Determine the (X, Y) coordinate at the center of the cell enclosing the given text.  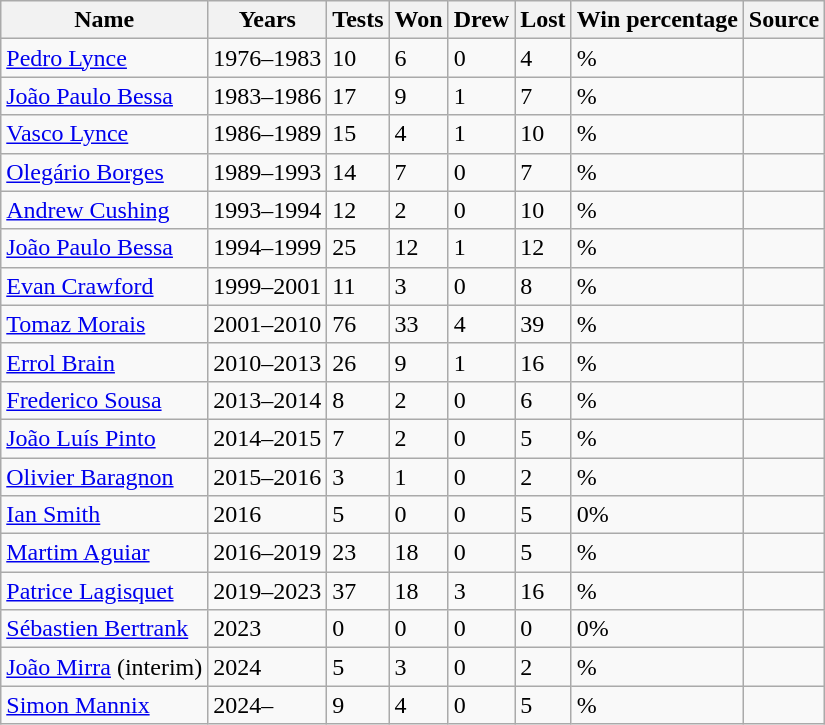
Tomaz Morais (104, 324)
Won (418, 20)
Ian Smith (104, 515)
2001–2010 (268, 324)
2013–2014 (268, 400)
2024– (268, 705)
2016–2019 (268, 553)
2023 (268, 629)
Win percentage (657, 20)
Vasco Lynce (104, 134)
2015–2016 (268, 477)
Pedro Lynce (104, 58)
2019–2023 (268, 591)
1994–1999 (268, 248)
Tests (358, 20)
14 (358, 172)
11 (358, 286)
1999–2001 (268, 286)
Patrice Lagisquet (104, 591)
Lost (543, 20)
26 (358, 362)
Errol Brain (104, 362)
39 (543, 324)
2010–2013 (268, 362)
1976–1983 (268, 58)
Drew (482, 20)
Evan Crawford (104, 286)
1993–1994 (268, 210)
2016 (268, 515)
Olegário Borges (104, 172)
Martim Aguiar (104, 553)
1989–1993 (268, 172)
Source (784, 20)
1983–1986 (268, 96)
Olivier Baragnon (104, 477)
37 (358, 591)
João Luís Pinto (104, 438)
17 (358, 96)
Simon Mannix (104, 705)
2024 (268, 667)
23 (358, 553)
76 (358, 324)
2014–2015 (268, 438)
33 (418, 324)
Frederico Sousa (104, 400)
Andrew Cushing (104, 210)
1986–1989 (268, 134)
25 (358, 248)
João Mirra (interim) (104, 667)
15 (358, 134)
Sébastien Bertrank (104, 629)
Name (104, 20)
Years (268, 20)
